From the cell containing the given text, extract its center point as [X, Y] coordinate. 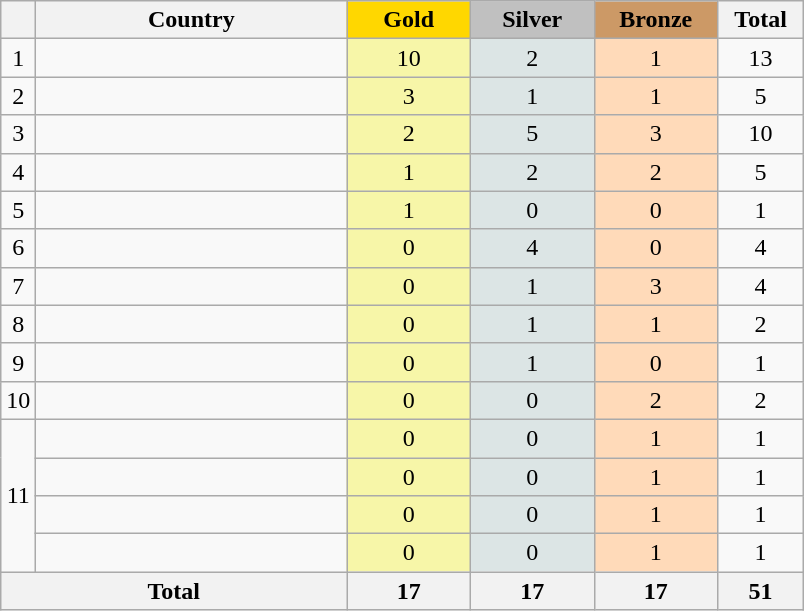
Silver [532, 20]
7 [18, 286]
Country [192, 20]
13 [761, 58]
Gold [409, 20]
8 [18, 324]
9 [18, 362]
Bronze [656, 20]
51 [761, 591]
6 [18, 248]
11 [18, 495]
